Return the (X, Y) coordinate for the center point of the cell that contains the specified text.  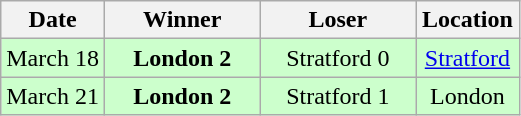
Stratford 1 (338, 96)
London (468, 96)
Date (53, 20)
Stratford 0 (338, 58)
Winner (182, 20)
March 21 (53, 96)
Loser (338, 20)
March 18 (53, 58)
Stratford (468, 58)
Location (468, 20)
